Output the [X, Y] coordinate of the center of the cell containing the given text.  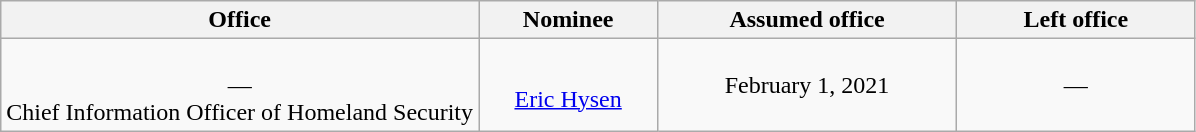
— [1076, 85]
Assumed office [808, 20]
Eric Hysen [568, 85]
Nominee [568, 20]
Office [240, 20]
—Chief Information Officer of Homeland Security [240, 85]
February 1, 2021 [808, 85]
Left office [1076, 20]
